Find where the given text appears and provide that cell's center as [x, y] coordinate. 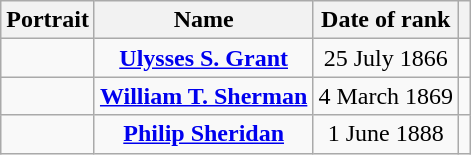
Portrait [48, 20]
4 March 1869 [386, 96]
Name [203, 20]
25 July 1866 [386, 58]
Date of rank [386, 20]
Ulysses S. Grant [203, 58]
William T. Sherman [203, 96]
Philip Sheridan [203, 134]
1 June 1888 [386, 134]
